Identify which cell holds the provided text, then report its [x, y] central coordinate. 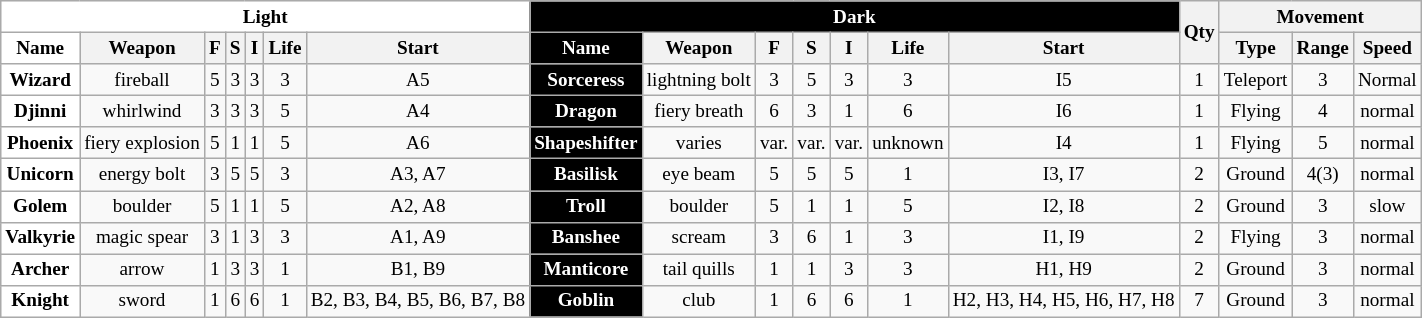
Shapeshifter [586, 143]
fiery breath [698, 111]
B1, B9 [418, 270]
H1, H9 [1064, 270]
Djinni [40, 111]
4 [1322, 111]
unknown [908, 143]
I3, I7 [1064, 175]
eye beam [698, 175]
H2, H3, H4, H5, H6, H7, H8 [1064, 301]
Manticore [586, 270]
lightning bolt [698, 80]
A6 [418, 143]
Normal [1387, 80]
A4 [418, 111]
Golem [40, 206]
Knight [40, 301]
B2, B3, B4, B5, B6, B7, B8 [418, 301]
I5 [1064, 80]
I2, I8 [1064, 206]
A1, A9 [418, 238]
Light [266, 17]
slow [1387, 206]
sword [142, 301]
Range [1322, 48]
I4 [1064, 143]
4(3) [1322, 175]
club [698, 301]
arrow [142, 270]
Basilisk [586, 175]
A2, A8 [418, 206]
varies [698, 143]
Teleport [1256, 80]
Wizard [40, 80]
Goblin [586, 301]
Troll [586, 206]
scream [698, 238]
magic spear [142, 238]
Unicorn [40, 175]
Movement [1320, 17]
A3, A7 [418, 175]
Dark [855, 17]
7 [1199, 301]
Speed [1387, 48]
whirlwind [142, 111]
I1, I9 [1064, 238]
fireball [142, 80]
I6 [1064, 111]
Archer [40, 270]
A5 [418, 80]
Valkyrie [40, 238]
Qty [1199, 32]
Banshee [586, 238]
tail quills [698, 270]
Phoenix [40, 143]
fiery explosion [142, 143]
energy bolt [142, 175]
Type [1256, 48]
Sorceress [586, 80]
Dragon [586, 111]
